Output the [X, Y] coordinate of the center of the cell containing the given text.  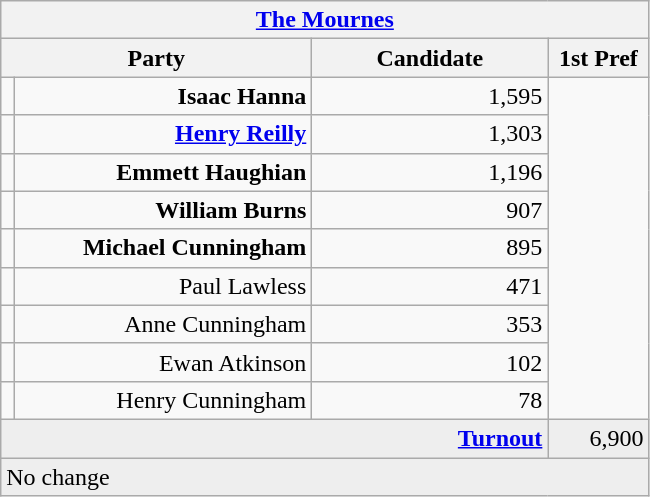
Candidate [430, 58]
Henry Reilly [164, 134]
Turnout [274, 438]
471 [430, 286]
353 [430, 324]
Paul Lawless [164, 286]
Ewan Atkinson [164, 362]
Party [156, 58]
Isaac Hanna [164, 96]
78 [430, 400]
895 [430, 248]
Anne Cunningham [164, 324]
William Burns [164, 210]
1st Pref [598, 58]
102 [430, 362]
907 [430, 210]
1,196 [430, 172]
1,303 [430, 134]
No change [325, 477]
6,900 [598, 438]
Michael Cunningham [164, 248]
The Mournes [325, 20]
1,595 [430, 96]
Henry Cunningham [164, 400]
Emmett Haughian [164, 172]
